Extract the [X, Y] coordinate from the center of the cell holding the provided text.  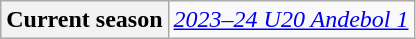
Current season [84, 20]
2023–24 U20 Andebol 1 [291, 20]
